Locate the cell with the specified text and output its (X, Y) center coordinate. 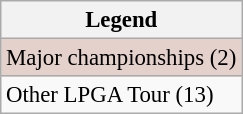
Legend (122, 20)
Major championships (2) (122, 58)
Other LPGA Tour (13) (122, 95)
